Provide the [x, y] coordinate of the cell's center where the given text is located.  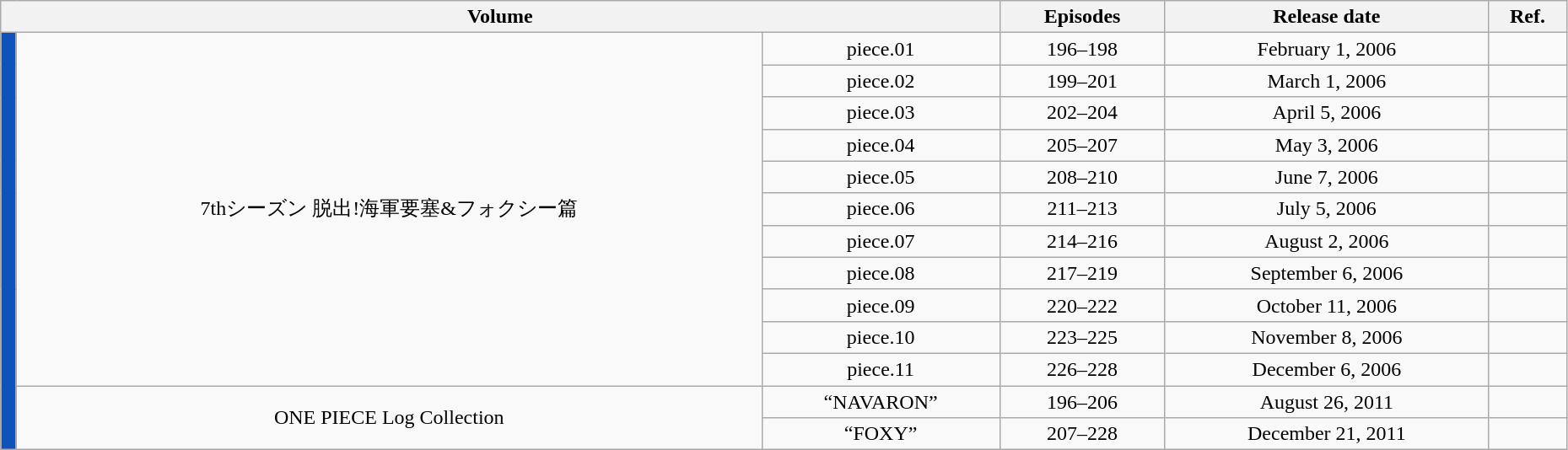
March 1, 2006 [1326, 81]
214–216 [1082, 241]
piece.01 [881, 49]
Release date [1326, 17]
“NAVARON” [881, 402]
May 3, 2006 [1326, 145]
223–225 [1082, 337]
217–219 [1082, 273]
205–207 [1082, 145]
“FOXY” [881, 434]
August 2, 2006 [1326, 241]
piece.04 [881, 145]
piece.09 [881, 305]
piece.07 [881, 241]
piece.08 [881, 273]
Volume [500, 17]
piece.03 [881, 113]
199–201 [1082, 81]
208–210 [1082, 177]
April 5, 2006 [1326, 113]
piece.10 [881, 337]
7thシーズン 脱出!海軍要塞&フォクシー篇 [389, 209]
226–228 [1082, 369]
August 26, 2011 [1326, 402]
November 8, 2006 [1326, 337]
207–228 [1082, 434]
December 21, 2011 [1326, 434]
piece.06 [881, 209]
piece.11 [881, 369]
202–204 [1082, 113]
220–222 [1082, 305]
July 5, 2006 [1326, 209]
211–213 [1082, 209]
piece.05 [881, 177]
October 11, 2006 [1326, 305]
Ref. [1528, 17]
September 6, 2006 [1326, 273]
Episodes [1082, 17]
196–206 [1082, 402]
196–198 [1082, 49]
ONE PIECE Log Collection [389, 418]
December 6, 2006 [1326, 369]
June 7, 2006 [1326, 177]
piece.02 [881, 81]
February 1, 2006 [1326, 49]
